Locate the cell with the specified text and output its (x, y) center coordinate. 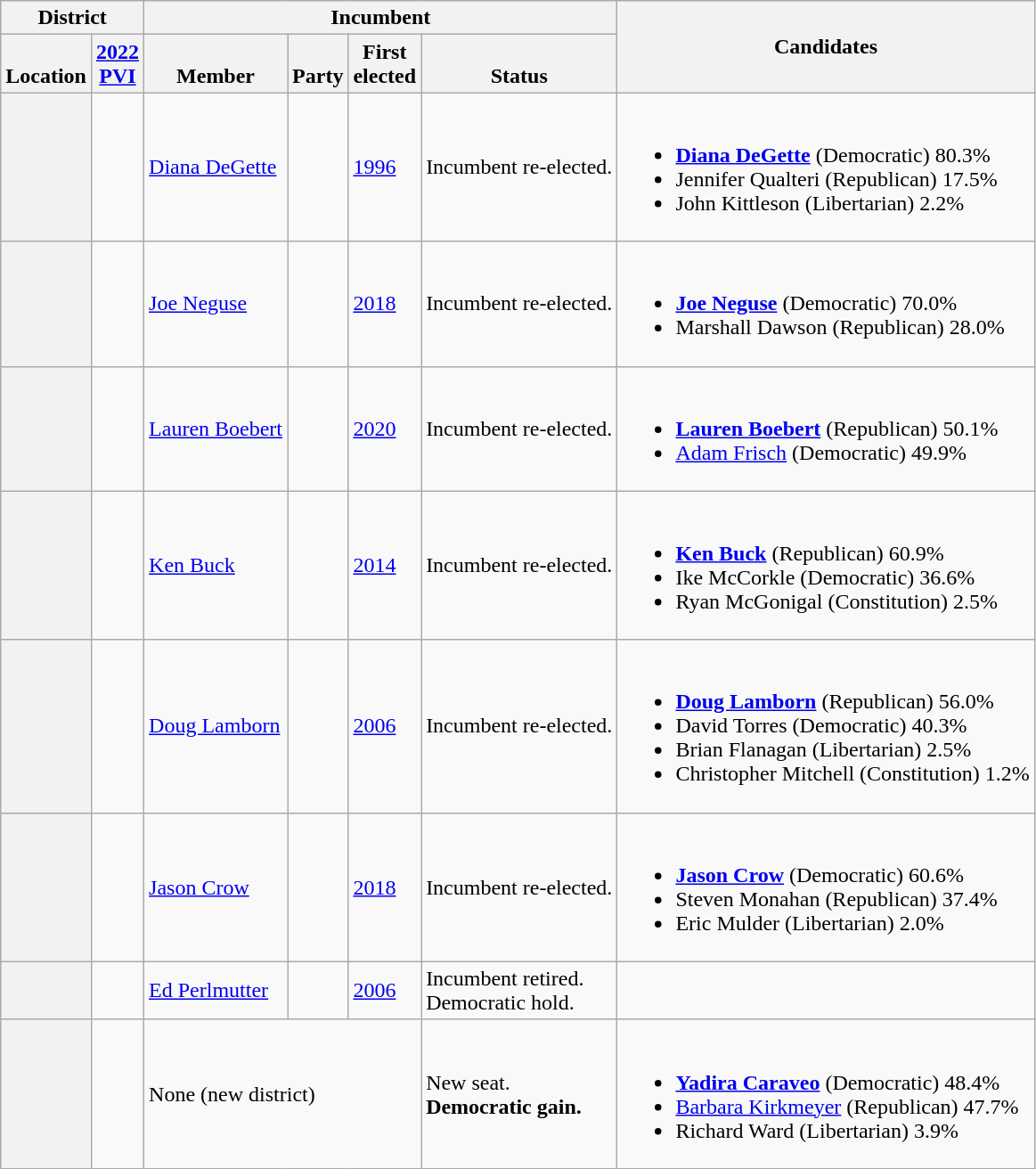
None (new district) (283, 1094)
2020 (385, 429)
2014 (385, 565)
Yadira Caraveo (Democratic) 48.4%Barbara Kirkmeyer (Republican) 47.7%Richard Ward (Libertarian) 3.9% (826, 1094)
Doug Lamborn (216, 726)
Candidates (826, 46)
Lauren Boebert (Republican) 50.1%Adam Frisch (Democratic) 49.9% (826, 429)
Incumbent retired.Democratic hold. (519, 991)
District (73, 18)
Diana DeGette (216, 168)
New seat.Democratic gain. (519, 1094)
Ken Buck (Republican) 60.9%Ike McCorkle (Democratic) 36.6%Ryan McGonigal (Constitution) 2.5% (826, 565)
Jason Crow (Democratic) 60.6%Steven Monahan (Republican) 37.4%Eric Mulder (Libertarian) 2.0% (826, 887)
Status (519, 64)
Ken Buck (216, 565)
Incumbent (381, 18)
Joe Neguse (216, 304)
Ed Perlmutter (216, 991)
Party (318, 64)
1996 (385, 168)
Jason Crow (216, 887)
Member (216, 64)
Lauren Boebert (216, 429)
Firstelected (385, 64)
Location (46, 64)
Joe Neguse (Democratic) 70.0%Marshall Dawson (Republican) 28.0% (826, 304)
2022PVI (118, 64)
Doug Lamborn (Republican) 56.0%David Torres (Democratic) 40.3%Brian Flanagan (Libertarian) 2.5%Christopher Mitchell (Constitution) 1.2% (826, 726)
Diana DeGette (Democratic) 80.3%Jennifer Qualteri (Republican) 17.5%John Kittleson (Libertarian) 2.2% (826, 168)
